Output the (x, y) coordinate of the center of the cell containing the given text.  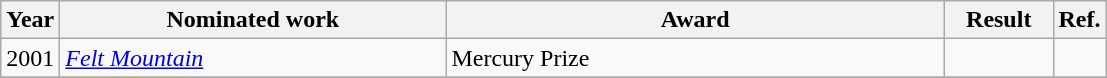
Ref. (1080, 20)
Result (998, 20)
Award (696, 20)
2001 (30, 58)
Mercury Prize (696, 58)
Year (30, 20)
Felt Mountain (253, 58)
Nominated work (253, 20)
